Output the (x, y) coordinate of the center of the cell containing the given text.  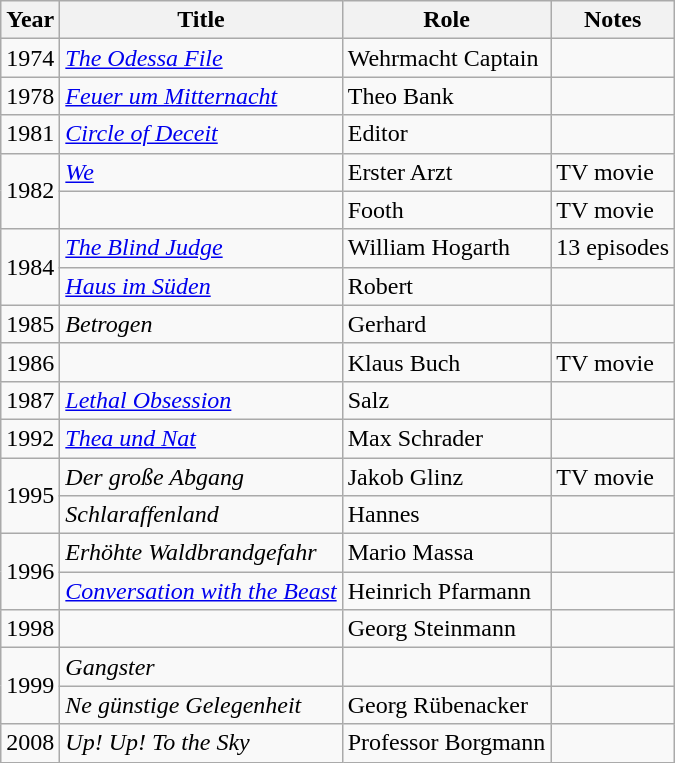
1981 (30, 134)
1992 (30, 438)
1982 (30, 191)
Ne günstige Gelegenheit (201, 705)
Haus im Süden (201, 286)
Robert (446, 286)
The Odessa File (201, 58)
Year (30, 20)
Erhöhte Waldbrandgefahr (201, 553)
Feuer um Mitternacht (201, 96)
Thea und Nat (201, 438)
Editor (446, 134)
13 episodes (613, 248)
Gangster (201, 667)
Heinrich Pfarmann (446, 591)
Der große Abgang (201, 477)
1998 (30, 629)
Klaus Buch (446, 362)
1987 (30, 400)
Footh (446, 210)
1995 (30, 496)
Conversation with the Beast (201, 591)
Erster Arzt (446, 172)
1978 (30, 96)
1996 (30, 572)
Lethal Obsession (201, 400)
1986 (30, 362)
Up! Up! To the Sky (201, 743)
Georg Rübenacker (446, 705)
Betrogen (201, 324)
Theo Bank (446, 96)
Jakob Glinz (446, 477)
The Blind Judge (201, 248)
We (201, 172)
Circle of Deceit (201, 134)
Professor Borgmann (446, 743)
Notes (613, 20)
Role (446, 20)
Mario Massa (446, 553)
Gerhard (446, 324)
1984 (30, 267)
2008 (30, 743)
Georg Steinmann (446, 629)
Salz (446, 400)
Schlaraffenland (201, 515)
Wehrmacht Captain (446, 58)
1974 (30, 58)
William Hogarth (446, 248)
1985 (30, 324)
Max Schrader (446, 438)
Hannes (446, 515)
Title (201, 20)
1999 (30, 686)
